Return the (X, Y) coordinate for the center point of the cell that contains the specified text.  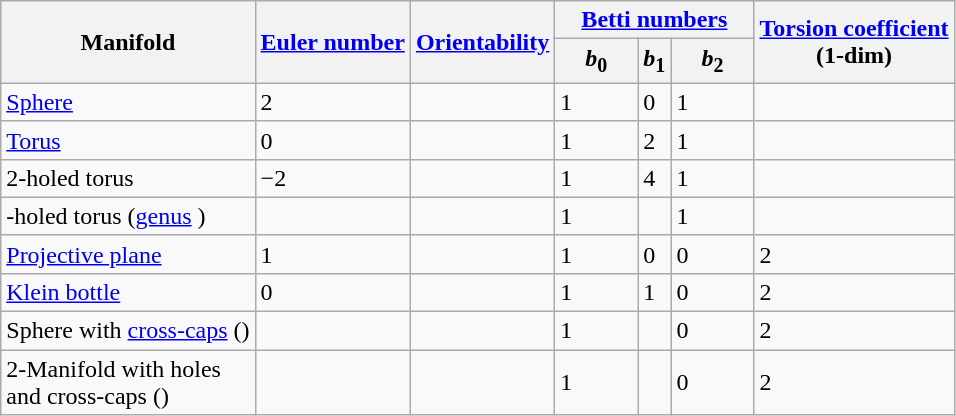
Torus (128, 140)
Euler number (332, 42)
Sphere with cross-caps () (128, 331)
Betti numbers (654, 20)
−2 (332, 178)
-holed torus (genus ) (128, 216)
b2 (712, 61)
Projective plane (128, 254)
b1 (654, 61)
b0 (596, 61)
Torsion coefficient(1-dim) (854, 42)
4 (654, 178)
Klein bottle (128, 292)
Manifold (128, 42)
2-Manifold with holesand cross-caps () (128, 382)
Sphere (128, 102)
Orientability (482, 42)
2-holed torus (128, 178)
